Output the [x, y] coordinate of the center of the cell containing the given text.  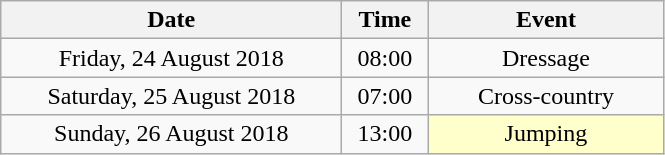
13:00 [385, 134]
Cross-country [546, 96]
Jumping [546, 134]
Sunday, 26 August 2018 [172, 134]
Friday, 24 August 2018 [172, 58]
Dressage [546, 58]
Time [385, 20]
Saturday, 25 August 2018 [172, 96]
Event [546, 20]
Date [172, 20]
08:00 [385, 58]
07:00 [385, 96]
